Scan for the cell matching the given text and deliver its [X, Y] coordinate at center. 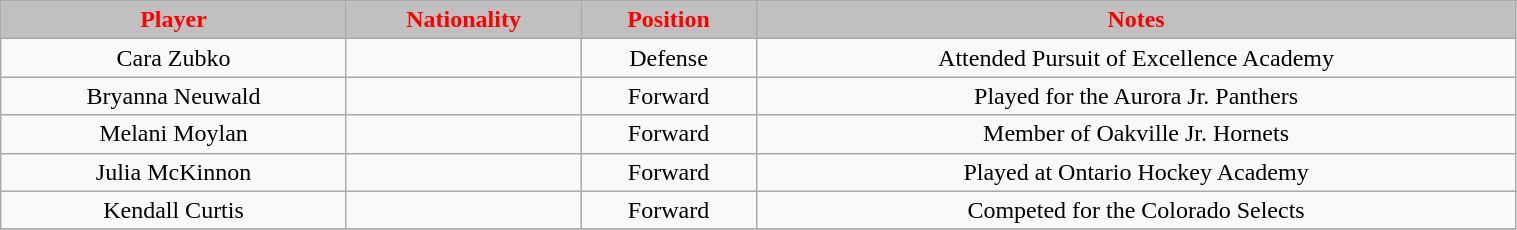
Attended Pursuit of Excellence Academy [1136, 58]
Nationality [464, 20]
Played for the Aurora Jr. Panthers [1136, 96]
Bryanna Neuwald [174, 96]
Notes [1136, 20]
Player [174, 20]
Kendall Curtis [174, 210]
Played at Ontario Hockey Academy [1136, 172]
Cara Zubko [174, 58]
Melani Moylan [174, 134]
Julia McKinnon [174, 172]
Defense [668, 58]
Position [668, 20]
Member of Oakville Jr. Hornets [1136, 134]
Competed for the Colorado Selects [1136, 210]
